Provide the (X, Y) coordinate of the cell's center where the given text is located.  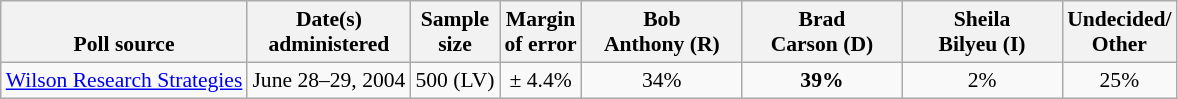
June 28–29, 2004 (328, 80)
Marginof error (541, 32)
Poll source (124, 32)
500 (LV) (454, 80)
39% (822, 80)
25% (1119, 80)
SheilaBilyeu (I) (982, 32)
Date(s)administered (328, 32)
34% (662, 80)
BradCarson (D) (822, 32)
BobAnthony (R) (662, 32)
± 4.4% (541, 80)
Wilson Research Strategies (124, 80)
2% (982, 80)
Samplesize (454, 32)
Undecided/Other (1119, 32)
